Provide the (x, y) coordinate of the cell's center where the given text is located.  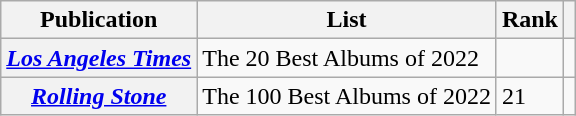
Publication (99, 20)
The 20 Best Albums of 2022 (347, 58)
List (347, 20)
Los Angeles Times (99, 58)
The 100 Best Albums of 2022 (347, 96)
Rank (530, 20)
Rolling Stone (99, 96)
21 (530, 96)
